Provide the [x, y] coordinate of the cell's center where the given text is located.  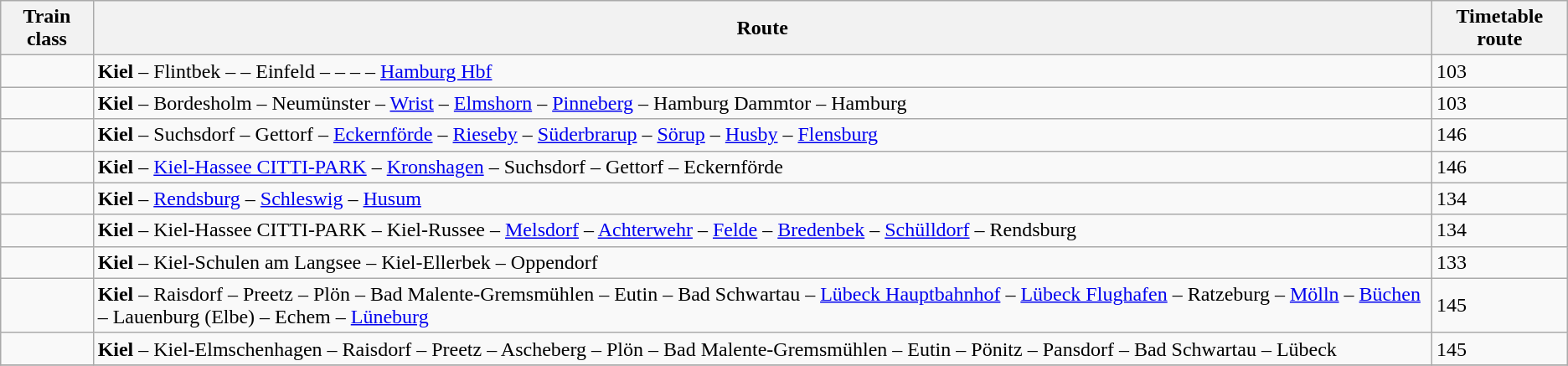
Route [762, 28]
Timetable route [1499, 28]
Train class [47, 28]
133 [1499, 262]
Kiel – Rendsburg – Schleswig – Husum [762, 198]
Kiel – Flintbek – – Einfeld – – – – Hamburg Hbf [762, 71]
Kiel – Kiel-Hassee CITTI-PARK – Kiel-Russee – Melsdorf – Achterwehr – Felde – Bredenbek – Schülldorf – Rendsburg [762, 230]
Kiel – Bordesholm – Neumünster – Wrist – Elmshorn – Pinneberg – Hamburg Dammtor – Hamburg [762, 103]
Kiel – Suchsdorf – Gettorf – Eckernförde – Rieseby – Süderbrarup – Sörup – Husby – Flensburg [762, 135]
Kiel – Kiel-Schulen am Langsee – Kiel-Ellerbek – Oppendorf [762, 262]
Kiel – Kiel-Elmschenhagen – Raisdorf – Preetz – Ascheberg – Plön – Bad Malente-Gremsmühlen – Eutin – Pönitz – Pansdorf – Bad Schwartau – Lübeck [762, 348]
Kiel – Kiel-Hassee CITTI-PARK – Kronshagen – Suchsdorf – Gettorf – Eckernförde [762, 167]
